For the text-containing cell, return its midpoint in (x, y) coordinate format. 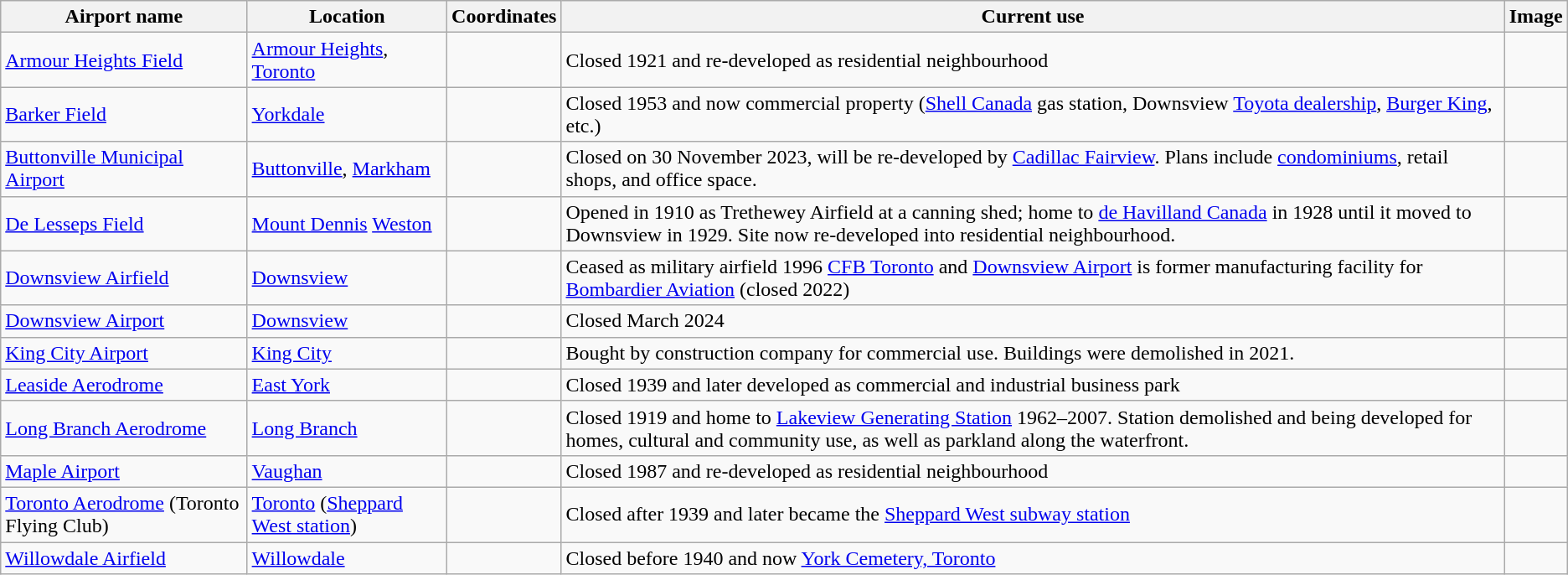
Bought by construction company for commercial use. Buildings were demolished in 2021. (1033, 353)
East York (347, 385)
Closed March 2024 (1033, 321)
Image (1536, 17)
Long Branch (347, 427)
Mount Dennis Weston (347, 223)
Closed 1921 and re-developed as residential neighbourhood (1033, 60)
Downsview Airfield (124, 278)
Buttonville, Markham (347, 169)
Vaughan (347, 471)
King City Airport (124, 353)
Closed 1939 and later developed as commercial and industrial business park (1033, 385)
Closed before 1940 and now York Cemetery, Toronto (1033, 557)
Closed 1953 and now commercial property (Shell Canada gas station, Downsview Toyota dealership, Burger King, etc.) (1033, 114)
Barker Field (124, 114)
Willowdale Airfield (124, 557)
Maple Airport (124, 471)
Willowdale (347, 557)
De Lesseps Field (124, 223)
Toronto (Sheppard West station) (347, 515)
Location (347, 17)
Downsview Airport (124, 321)
Closed after 1939 and later became the Sheppard West subway station (1033, 515)
Current use (1033, 17)
Yorkdale (347, 114)
Closed 1987 and re-developed as residential neighbourhood (1033, 471)
Long Branch Aerodrome (124, 427)
Ceased as military airfield 1996 CFB Toronto and Downsview Airport is former manufacturing facility for Bombardier Aviation (closed 2022) (1033, 278)
Airport name (124, 17)
Coordinates (504, 17)
Armour Heights Field (124, 60)
King City (347, 353)
Armour Heights, Toronto (347, 60)
Leaside Aerodrome (124, 385)
Closed on 30 November 2023, will be re-developed by Cadillac Fairview. Plans include condominiums, retail shops, and office space. (1033, 169)
Toronto Aerodrome (Toronto Flying Club) (124, 515)
Buttonville Municipal Airport (124, 169)
